Return (X, Y) of the center of cell containing provided text 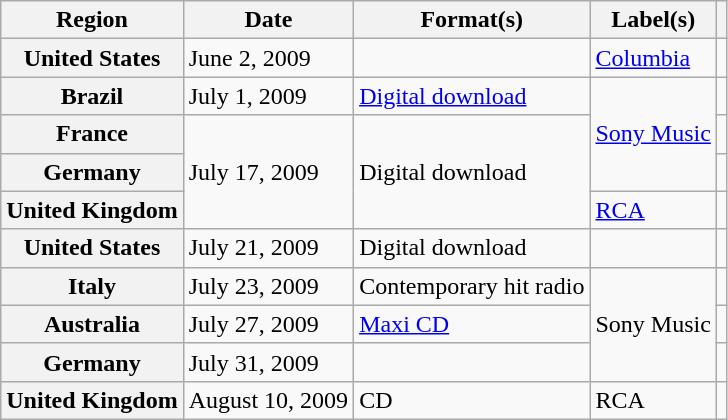
July 27, 2009 (268, 324)
July 1, 2009 (268, 96)
July 17, 2009 (268, 172)
Format(s) (472, 20)
Contemporary hit radio (472, 286)
July 23, 2009 (268, 286)
Label(s) (653, 20)
Date (268, 20)
July 21, 2009 (268, 248)
June 2, 2009 (268, 58)
Columbia (653, 58)
Italy (92, 286)
France (92, 134)
Region (92, 20)
July 31, 2009 (268, 362)
CD (472, 400)
Australia (92, 324)
August 10, 2009 (268, 400)
Brazil (92, 96)
Maxi CD (472, 324)
